Pinpoint the cell where the given text exists, returning its [X, Y] midpoint coordinate. 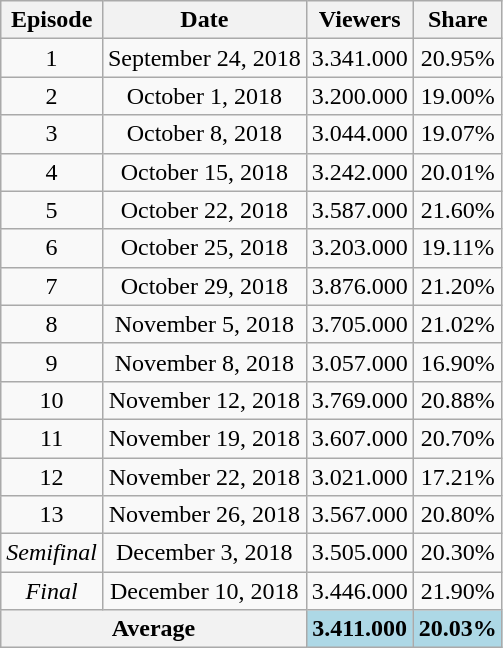
8 [52, 324]
3.057.000 [360, 362]
16.90% [458, 362]
Episode [52, 20]
4 [52, 172]
November 5, 2018 [204, 324]
October 15, 2018 [204, 172]
October 29, 2018 [204, 286]
11 [52, 438]
November 22, 2018 [204, 477]
3.876.000 [360, 286]
19.00% [458, 96]
6 [52, 248]
3.505.000 [360, 553]
November 19, 2018 [204, 438]
3.044.000 [360, 134]
October 25, 2018 [204, 248]
21.60% [458, 210]
10 [52, 400]
3 [52, 134]
Share [458, 20]
1 [52, 58]
12 [52, 477]
November 12, 2018 [204, 400]
19.07% [458, 134]
September 24, 2018 [204, 58]
November 8, 2018 [204, 362]
Final [52, 591]
3.607.000 [360, 438]
Viewers [360, 20]
3.341.000 [360, 58]
December 3, 2018 [204, 553]
Semifinal [52, 553]
20.95% [458, 58]
3.242.000 [360, 172]
20.03% [458, 629]
3.021.000 [360, 477]
Average [154, 629]
20.30% [458, 553]
9 [52, 362]
20.70% [458, 438]
20.80% [458, 515]
17.21% [458, 477]
3.567.000 [360, 515]
21.90% [458, 591]
3.203.000 [360, 248]
3.446.000 [360, 591]
November 26, 2018 [204, 515]
21.02% [458, 324]
5 [52, 210]
3.411.000 [360, 629]
October 1, 2018 [204, 96]
3.200.000 [360, 96]
October 8, 2018 [204, 134]
3.587.000 [360, 210]
20.01% [458, 172]
2 [52, 96]
Date [204, 20]
7 [52, 286]
3.705.000 [360, 324]
3.769.000 [360, 400]
December 10, 2018 [204, 591]
13 [52, 515]
21.20% [458, 286]
October 22, 2018 [204, 210]
20.88% [458, 400]
19.11% [458, 248]
